Locate the cell with the specified text and output its [x, y] center coordinate. 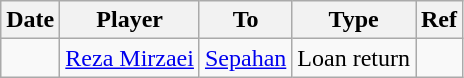
Date [30, 20]
Sepahan [245, 58]
Ref [440, 20]
Type [354, 20]
Reza Mirzaei [130, 58]
Player [130, 20]
Loan return [354, 58]
To [245, 20]
